Find where the given text appears and provide that cell's center as (X, Y) coordinate. 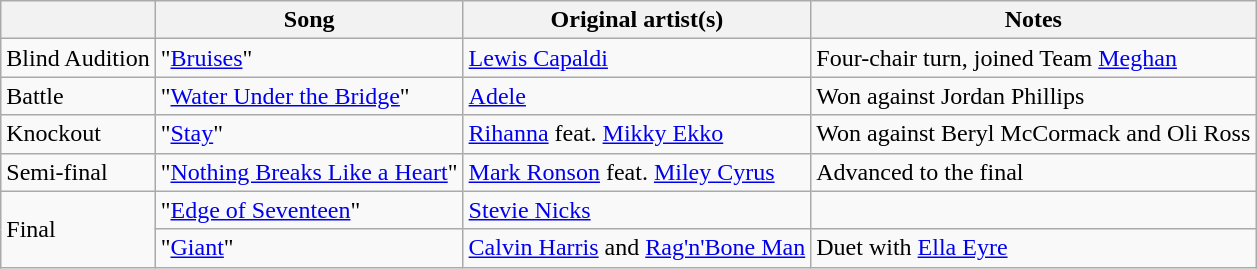
"Giant" (309, 248)
Knockout (78, 134)
Won against Jordan Phillips (1034, 96)
Final (78, 229)
Original artist(s) (637, 20)
"Water Under the Bridge" (309, 96)
"Stay" (309, 134)
Blind Audition (78, 58)
"Bruises" (309, 58)
Four-chair turn, joined Team Meghan (1034, 58)
Mark Ronson feat. Miley Cyrus (637, 172)
Battle (78, 96)
"Edge of Seventeen" (309, 210)
Advanced to the final (1034, 172)
Lewis Capaldi (637, 58)
Adele (637, 96)
Calvin Harris and Rag'n'Bone Man (637, 248)
Duet with Ella Eyre (1034, 248)
Won against Beryl McCormack and Oli Ross (1034, 134)
Stevie Nicks (637, 210)
Rihanna feat. Mikky Ekko (637, 134)
Song (309, 20)
Notes (1034, 20)
"Nothing Breaks Like a Heart" (309, 172)
Semi-final (78, 172)
